Provide the (X, Y) coordinate of the cell's center where the given text is located.  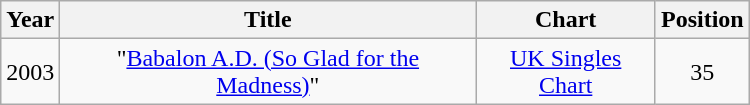
UK Singles Chart (566, 72)
Year (30, 20)
"Babalon A.D. (So Glad for the Madness)" (268, 72)
Position (702, 20)
35 (702, 72)
2003 (30, 72)
Title (268, 20)
Chart (566, 20)
